Extract the [x, y] coordinate from the center of the cell holding the provided text.  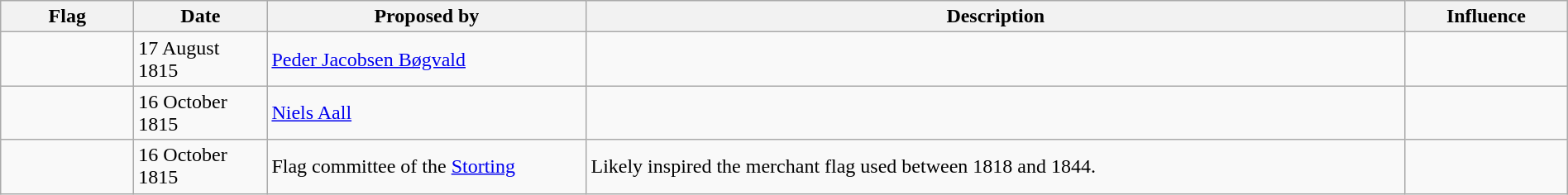
Date [200, 17]
Peder Jacobsen Bøgvald [427, 59]
Flag [68, 17]
Flag committee of the Storting [427, 167]
Niels Aall [427, 112]
Description [996, 17]
Influence [1487, 17]
17 August 1815 [200, 59]
Proposed by [427, 17]
Likely inspired the merchant flag used between 1818 and 1844. [996, 167]
